Detect which cell encompasses the target text, then output its (x, y) center coordinate. 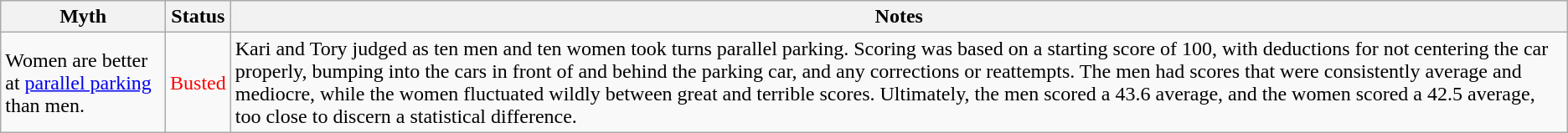
Women are better at parallel parking than men. (84, 82)
Notes (899, 17)
Busted (199, 82)
Myth (84, 17)
Status (199, 17)
